Search for the cell housing the specified text and yield its (X, Y) center coordinate. 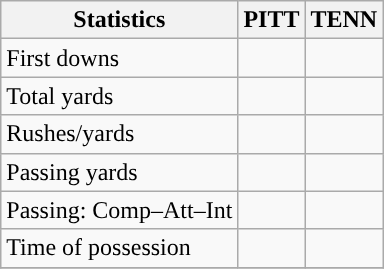
Time of possession (120, 248)
TENN (344, 20)
Passing yards (120, 172)
First downs (120, 58)
Total yards (120, 96)
Statistics (120, 20)
PITT (272, 20)
Passing: Comp–Att–Int (120, 210)
Rushes/yards (120, 134)
